Locate the cell with the specified text and output its [X, Y] center coordinate. 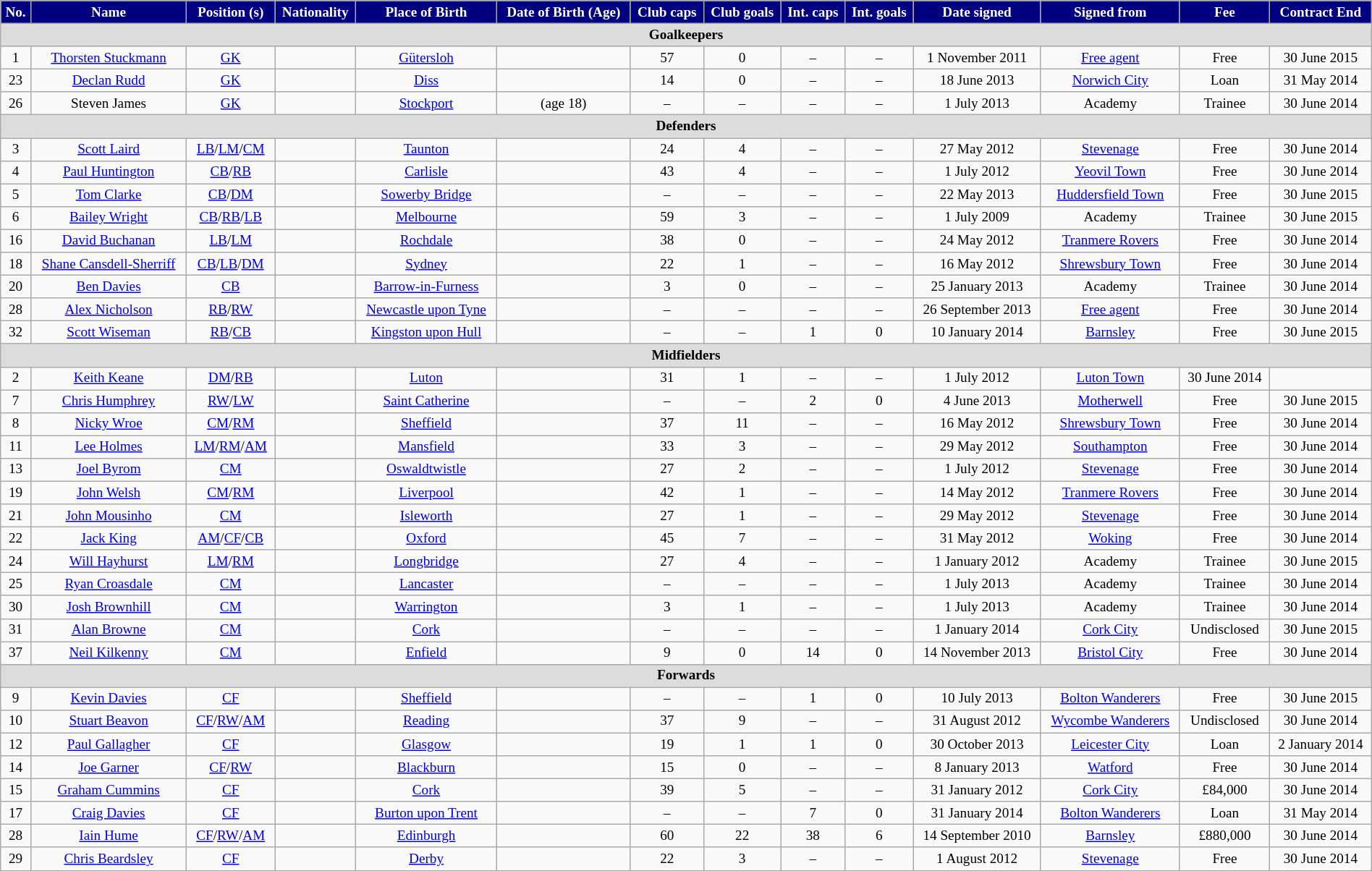
Alex Nicholson [109, 310]
Joe Garner [109, 768]
Josh Brownhill [109, 607]
Tom Clarke [109, 195]
Ben Davies [109, 286]
60 [667, 836]
45 [667, 538]
Oxford [426, 538]
Saint Catherine [426, 401]
32 [16, 333]
Scott Laird [109, 149]
(age 18) [563, 103]
John Welsh [109, 493]
Oswaldtwistle [426, 470]
Warrington [426, 607]
DM/RB [231, 378]
Contract End [1321, 12]
Chris Beardsley [109, 859]
RW/LW [231, 401]
1 July 2009 [977, 218]
CB/DM [231, 195]
CB/LB/DM [231, 264]
Norwich City [1110, 80]
John Mousinho [109, 516]
Bailey Wright [109, 218]
Goalkeepers [686, 35]
Stuart Beavon [109, 721]
Jack King [109, 538]
Club goals [742, 12]
Liverpool [426, 493]
Defenders [686, 127]
24 May 2012 [977, 241]
LB/LM [231, 241]
CB/RB [231, 172]
33 [667, 447]
Nationality [316, 12]
Melbourne [426, 218]
Diss [426, 80]
David Buchanan [109, 241]
Bristol City [1110, 653]
Lee Holmes [109, 447]
1 August 2012 [977, 859]
Signed from [1110, 12]
Neil Kilkenny [109, 653]
Luton Town [1110, 378]
25 [16, 585]
10 January 2014 [977, 333]
Blackburn [426, 768]
Burton upon Trent [426, 813]
30 October 2013 [977, 744]
Int. caps [813, 12]
Club caps [667, 12]
Fee [1224, 12]
Nicky Wroe [109, 424]
£84,000 [1224, 790]
Scott Wiseman [109, 333]
1 November 2011 [977, 58]
Craig Davies [109, 813]
26 September 2013 [977, 310]
Paul Gallagher [109, 744]
CB [231, 286]
LB/LM/CM [231, 149]
Position (s) [231, 12]
Yeovil Town [1110, 172]
Kevin Davies [109, 699]
Southampton [1110, 447]
LM/RM/AM [231, 447]
10 [16, 721]
Leicester City [1110, 744]
Reading [426, 721]
26 [16, 103]
RB/RW [231, 310]
Wycombe Wanderers [1110, 721]
Place of Birth [426, 12]
31 May 2012 [977, 538]
25 January 2013 [977, 286]
10 July 2013 [977, 699]
8 [16, 424]
Isleworth [426, 516]
Carlisle [426, 172]
Motherwell [1110, 401]
CF/RW [231, 768]
27 May 2012 [977, 149]
Mansfield [426, 447]
CB/RB/LB [231, 218]
39 [667, 790]
57 [667, 58]
14 May 2012 [977, 493]
2 January 2014 [1321, 744]
29 [16, 859]
31 January 2014 [977, 813]
42 [667, 493]
RB/CB [231, 333]
Midfielders [686, 355]
LM/RM [231, 561]
Taunton [426, 149]
Alan Browne [109, 630]
Edinburgh [426, 836]
12 [16, 744]
Longbridge [426, 561]
Forwards [686, 676]
17 [16, 813]
Glasgow [426, 744]
Joel Byrom [109, 470]
Sydney [426, 264]
Declan Rudd [109, 80]
18 [16, 264]
13 [16, 470]
Date signed [977, 12]
Enfield [426, 653]
AM/CF/CB [231, 538]
Ryan Croasdale [109, 585]
£880,000 [1224, 836]
21 [16, 516]
18 June 2013 [977, 80]
Date of Birth (Age) [563, 12]
Rochdale [426, 241]
Will Hayhurst [109, 561]
16 [16, 241]
Sowerby Bridge [426, 195]
Woking [1110, 538]
14 September 2010 [977, 836]
30 [16, 607]
Steven James [109, 103]
Keith Keane [109, 378]
59 [667, 218]
1 January 2014 [977, 630]
43 [667, 172]
20 [16, 286]
Name [109, 12]
Graham Cummins [109, 790]
Int. goals [879, 12]
Iain Hume [109, 836]
Shane Cansdell-Sherriff [109, 264]
Kingston upon Hull [426, 333]
No. [16, 12]
Watford [1110, 768]
Paul Huntington [109, 172]
Huddersfield Town [1110, 195]
Derby [426, 859]
Luton [426, 378]
1 January 2012 [977, 561]
Chris Humphrey [109, 401]
14 November 2013 [977, 653]
4 June 2013 [977, 401]
Stockport [426, 103]
23 [16, 80]
Lancaster [426, 585]
Gütersloh [426, 58]
22 May 2013 [977, 195]
31 January 2012 [977, 790]
Newcastle upon Tyne [426, 310]
Thorsten Stuckmann [109, 58]
31 August 2012 [977, 721]
Barrow-in-Furness [426, 286]
8 January 2013 [977, 768]
